Scan for the cell matching the given text and deliver its [X, Y] coordinate at center. 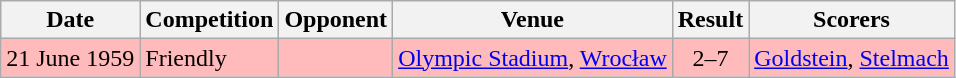
Result [710, 20]
Olympic Stadium, Wrocław [533, 58]
Scorers [852, 20]
Date [70, 20]
Venue [533, 20]
Friendly [210, 58]
Competition [210, 20]
2–7 [710, 58]
21 June 1959 [70, 58]
Goldstein, Stelmach [852, 58]
Opponent [336, 20]
